Scan for the cell matching the given text and deliver its [x, y] coordinate at center. 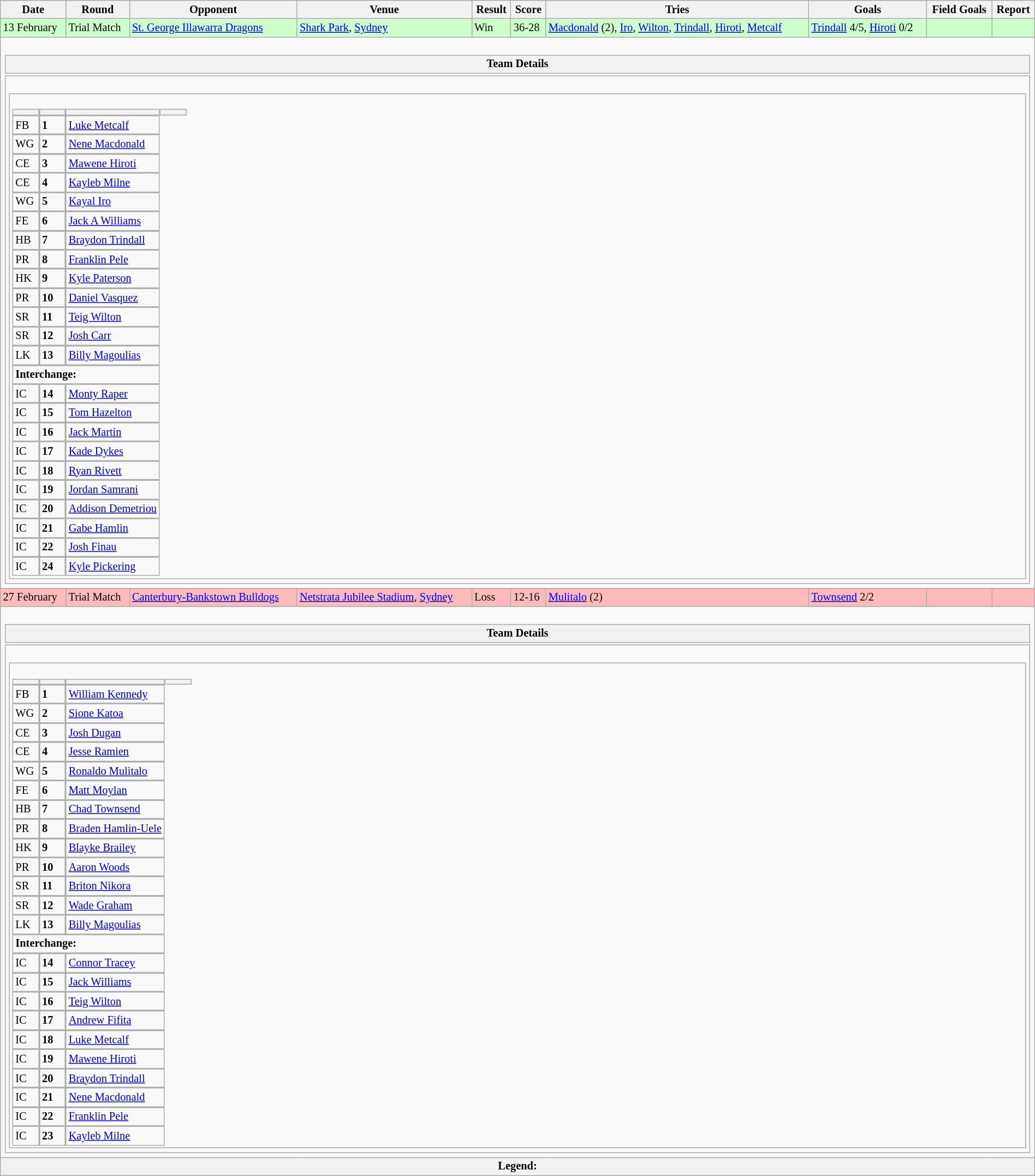
24 [52, 567]
Townsend 2/2 [867, 597]
Date [33, 9]
Macdonald (2), Iro, Wilton, Trindall, Hiroti, Metcalf [677, 28]
Opponent [213, 9]
Gabe Hamlin [112, 527]
Blayke Brailey [115, 847]
Win [491, 28]
Connor Tracey [115, 963]
Result [491, 9]
36-28 [528, 28]
13 February [33, 28]
Shark Park, Sydney [384, 28]
Venue [384, 9]
Josh Finau [112, 547]
Round [98, 9]
Monty Raper [112, 393]
Briton Nikora [115, 886]
Report [1013, 9]
Goals [867, 9]
Tom Hazelton [112, 413]
Matt Moylan [115, 789]
Jack Williams [115, 982]
Jack A Williams [112, 221]
Trindall 4/5, Hiroti 0/2 [867, 28]
Legend: [517, 1166]
Loss [491, 597]
Field Goals [959, 9]
Daniel Vasquez [112, 297]
Wade Graham [115, 905]
Kade Dykes [112, 451]
Jack Martin [112, 431]
23 [52, 1136]
St. George Illawarra Dragons [213, 28]
William Kennedy [115, 694]
Josh Carr [112, 336]
Score [528, 9]
Kyle Pickering [112, 567]
Ryan Rivett [112, 471]
Tries [677, 9]
27 February [33, 597]
Addison Demetriou [112, 509]
Chad Townsend [115, 809]
Josh Dugan [115, 733]
Ronaldo Mulitalo [115, 771]
Aaron Woods [115, 867]
Mulitalo (2) [677, 597]
Andrew Fifita [115, 1020]
12-16 [528, 597]
Jesse Ramien [115, 751]
Jordan Samrani [112, 489]
Netstrata Jubilee Stadium, Sydney [384, 597]
Kayal Iro [112, 202]
Braden Hamlin-Uele [115, 829]
Sione Katoa [115, 713]
Kyle Paterson [112, 278]
Canterbury-Bankstown Bulldogs [213, 597]
